Return (x, y) of the center of cell containing provided text 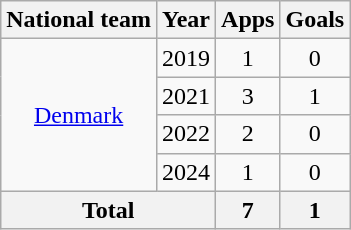
Denmark (79, 115)
National team (79, 20)
Year (186, 20)
Goals (315, 20)
2024 (186, 172)
Apps (248, 20)
3 (248, 96)
2021 (186, 96)
2022 (186, 134)
2019 (186, 58)
Total (108, 210)
7 (248, 210)
2 (248, 134)
